Find where the given text appears and provide that cell's center as [X, Y] coordinate. 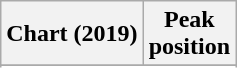
Chart (2019) [72, 34]
Peakposition [189, 34]
